Locate the cell with the specified text and output its (x, y) center coordinate. 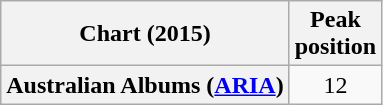
Australian Albums (ARIA) (145, 85)
Peakposition (335, 34)
12 (335, 85)
Chart (2015) (145, 34)
